Scan for the cell matching the given text and deliver its (x, y) coordinate at center. 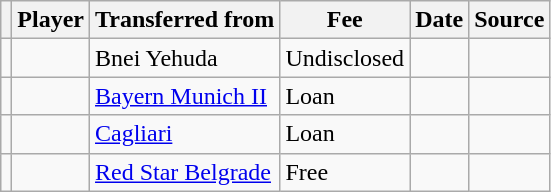
Undisclosed (345, 58)
Player (51, 20)
Bnei Yehuda (185, 58)
Bayern Munich II (185, 96)
Fee (345, 20)
Cagliari (185, 134)
Red Star Belgrade (185, 172)
Source (510, 20)
Transferred from (185, 20)
Date (440, 20)
Free (345, 172)
